Find where the given text appears and provide that cell's center as [X, Y] coordinate. 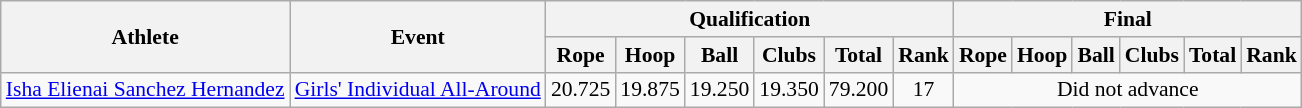
19.250 [720, 90]
Isha Elienai Sanchez Hernandez [146, 90]
79.200 [858, 90]
Girls' Individual All-Around [418, 90]
19.875 [650, 90]
20.725 [580, 90]
Qualification [750, 19]
17 [924, 90]
Athlete [146, 36]
Final [1128, 19]
Did not advance [1128, 90]
19.350 [788, 90]
Event [418, 36]
